Find where the given text appears and provide that cell's center as (x, y) coordinate. 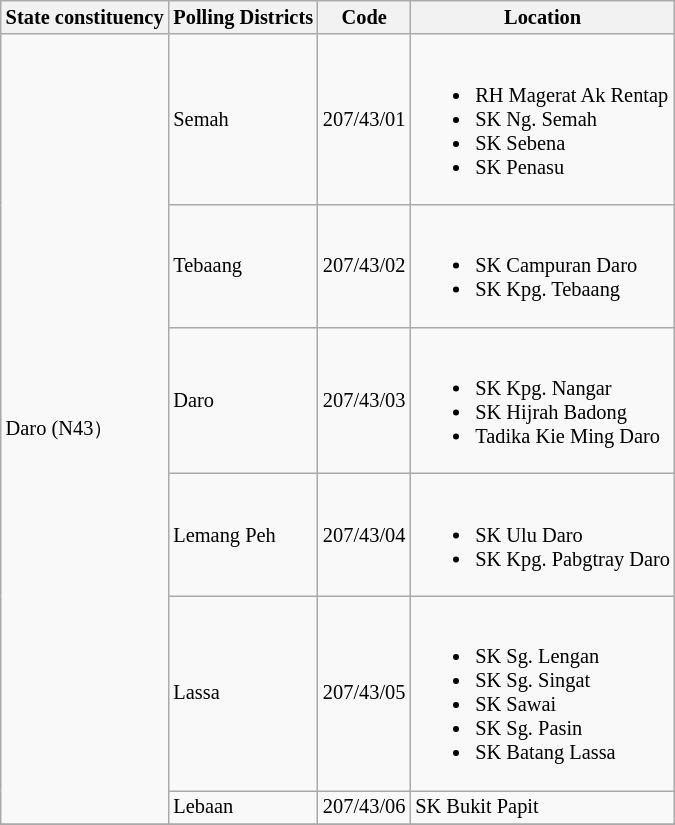
SK Campuran DaroSK Kpg. Tebaang (542, 265)
Location (542, 17)
207/43/02 (364, 265)
Lemang Peh (243, 534)
RH Magerat Ak RentapSK Ng. SemahSK SebenaSK Penasu (542, 119)
State constituency (85, 17)
SK Ulu DaroSK Kpg. Pabgtray Daro (542, 534)
Semah (243, 119)
SK Bukit Papit (542, 807)
Code (364, 17)
207/43/03 (364, 400)
Daro (243, 400)
SK Kpg. NangarSK Hijrah BadongTadika Kie Ming Daro (542, 400)
207/43/06 (364, 807)
Daro (N43） (85, 429)
Lassa (243, 693)
207/43/04 (364, 534)
Polling Districts (243, 17)
Tebaang (243, 265)
SK Sg. LenganSK Sg. SingatSK SawaiSK Sg. PasinSK Batang Lassa (542, 693)
Lebaan (243, 807)
207/43/01 (364, 119)
207/43/05 (364, 693)
